Extract the (x, y) coordinate from the center of the cell holding the provided text.  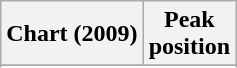
Peakposition (189, 34)
Chart (2009) (72, 34)
